Determine the [X, Y] coordinate at the center of the cell enclosing the given text.  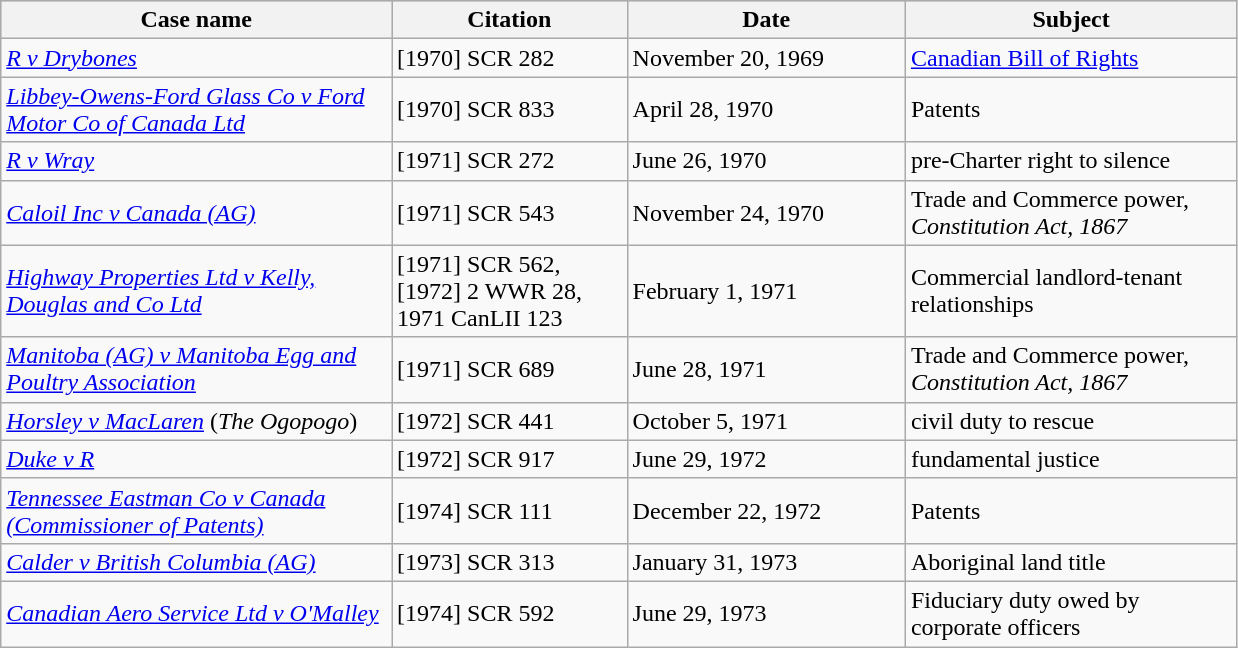
Date [766, 20]
April 28, 1970 [766, 110]
R v Wray [196, 161]
Case name [196, 20]
R v Drybones [196, 58]
December 22, 1972 [766, 510]
[1971] SCR 543 [510, 212]
Citation [510, 20]
pre-Charter right to silence [1070, 161]
January 31, 1973 [766, 562]
[1971] SCR 562, [1972] 2 WWR 28, 1971 CanLII 123 [510, 291]
Calder v British Columbia (AG) [196, 562]
Caloil Inc v Canada (AG) [196, 212]
fundamental justice [1070, 459]
Subject [1070, 20]
civil duty to rescue [1070, 421]
November 20, 1969 [766, 58]
Duke v R [196, 459]
[1973] SCR 313 [510, 562]
June 29, 1973 [766, 614]
[1974] SCR 111 [510, 510]
Tennessee Eastman Co v Canada (Commissioner of Patents) [196, 510]
June 26, 1970 [766, 161]
[1972] SCR 441 [510, 421]
Manitoba (AG) v Manitoba Egg and Poultry Association [196, 370]
Highway Properties Ltd v Kelly, Douglas and Co Ltd [196, 291]
[1971] SCR 272 [510, 161]
November 24, 1970 [766, 212]
June 29, 1972 [766, 459]
Libbey-Owens-Ford Glass Co v Ford Motor Co of Canada Ltd [196, 110]
[1972] SCR 917 [510, 459]
Canadian Aero Service Ltd v O'Malley [196, 614]
June 28, 1971 [766, 370]
Canadian Bill of Rights [1070, 58]
Aboriginal land title [1070, 562]
Fiduciary duty owed by corporate officers [1070, 614]
Horsley v MacLaren (The Ogopogo) [196, 421]
October 5, 1971 [766, 421]
[1974] SCR 592 [510, 614]
[1971] SCR 689 [510, 370]
February 1, 1971 [766, 291]
[1970] SCR 282 [510, 58]
[1970] SCR 833 [510, 110]
Commercial landlord-tenant relationships [1070, 291]
